Return (x, y) of the center of cell containing provided text 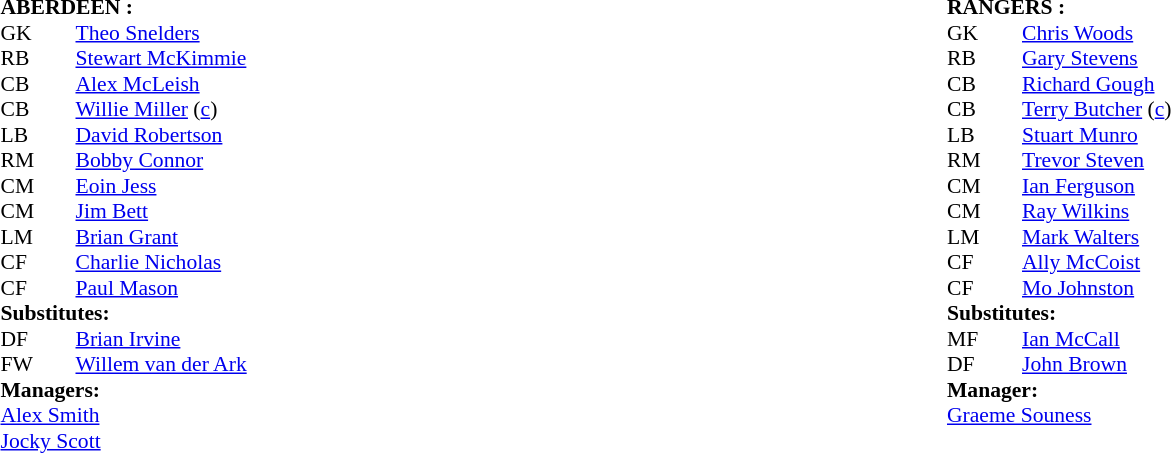
Theo Snelders (162, 33)
Bobby Connor (162, 161)
Willie Miller (c) (162, 109)
Charlie Nicholas (162, 263)
Alex McLeish (162, 84)
FW (19, 365)
Paul Mason (162, 288)
Brian Irvine (162, 339)
Eoin Jess (162, 186)
Substitutes: (123, 313)
MF (966, 339)
Brian Grant (162, 237)
Stewart McKimmie (162, 59)
Alex SmithJocky Scott (123, 428)
Jim Bett (162, 211)
Willem van der Ark (162, 365)
David Robertson (162, 135)
Managers: (123, 390)
